Extract the (X, Y) coordinate from the center of the cell holding the provided text.  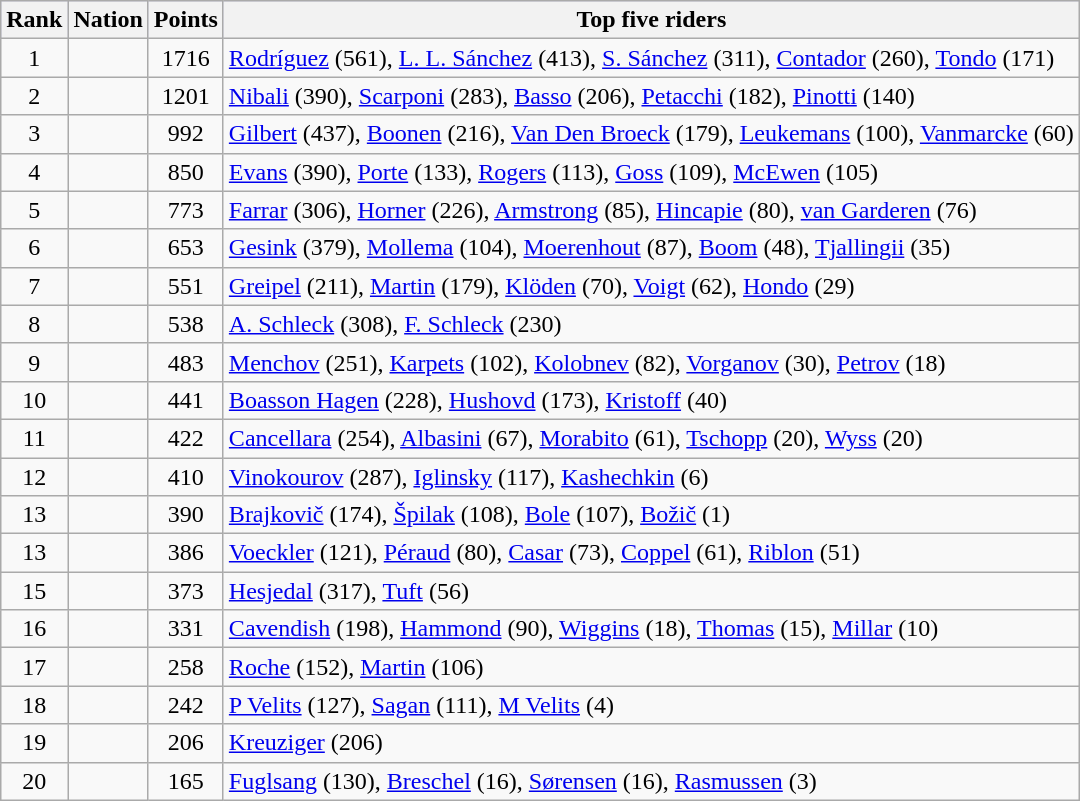
331 (186, 629)
10 (34, 400)
Menchov (251), Karpets (102), Kolobnev (82), Vorganov (30), Petrov (18) (651, 362)
165 (186, 781)
1716 (186, 58)
Cavendish (198), Hammond (90), Wiggins (18), Thomas (15), Millar (10) (651, 629)
Farrar (306), Horner (226), Armstrong (85), Hincapie (80), van Garderen (76) (651, 210)
Top five riders (651, 20)
Points (186, 20)
538 (186, 324)
Nibali (390), Scarponi (283), Basso (206), Petacchi (182), Pinotti (140) (651, 96)
18 (34, 705)
7 (34, 286)
Voeckler (121), Péraud (80), Casar (73), Coppel (61), Riblon (51) (651, 553)
8 (34, 324)
20 (34, 781)
Rodríguez (561), L. L. Sánchez (413), S. Sánchez (311), Contador (260), Tondo (171) (651, 58)
Hesjedal (317), Tuft (56) (651, 591)
483 (186, 362)
206 (186, 743)
390 (186, 515)
773 (186, 210)
16 (34, 629)
P Velits (127), Sagan (111), M Velits (4) (651, 705)
Brajkovič (174), Špilak (108), Bole (107), Božič (1) (651, 515)
Nation (108, 20)
Roche (152), Martin (106) (651, 667)
4 (34, 172)
850 (186, 172)
Fuglsang (130), Breschel (16), Sørensen (16), Rasmussen (3) (651, 781)
6 (34, 248)
Vinokourov (287), Iglinsky (117), Kashechkin (6) (651, 477)
9 (34, 362)
410 (186, 477)
2 (34, 96)
3 (34, 134)
19 (34, 743)
12 (34, 477)
551 (186, 286)
Rank (34, 20)
1 (34, 58)
373 (186, 591)
422 (186, 438)
Cancellara (254), Albasini (67), Morabito (61), Tschopp (20), Wyss (20) (651, 438)
Gesink (379), Mollema (104), Moerenhout (87), Boom (48), Tjallingii (35) (651, 248)
Evans (390), Porte (133), Rogers (113), Goss (109), McEwen (105) (651, 172)
15 (34, 591)
386 (186, 553)
Kreuziger (206) (651, 743)
Boasson Hagen (228), Hushovd (173), Kristoff (40) (651, 400)
441 (186, 400)
Gilbert (437), Boonen (216), Van Den Broeck (179), Leukemans (100), Vanmarcke (60) (651, 134)
258 (186, 667)
1201 (186, 96)
11 (34, 438)
992 (186, 134)
A. Schleck (308), F. Schleck (230) (651, 324)
5 (34, 210)
17 (34, 667)
242 (186, 705)
653 (186, 248)
Greipel (211), Martin (179), Klöden (70), Voigt (62), Hondo (29) (651, 286)
